Provide the [X, Y] coordinate of the cell's center where the given text is located.  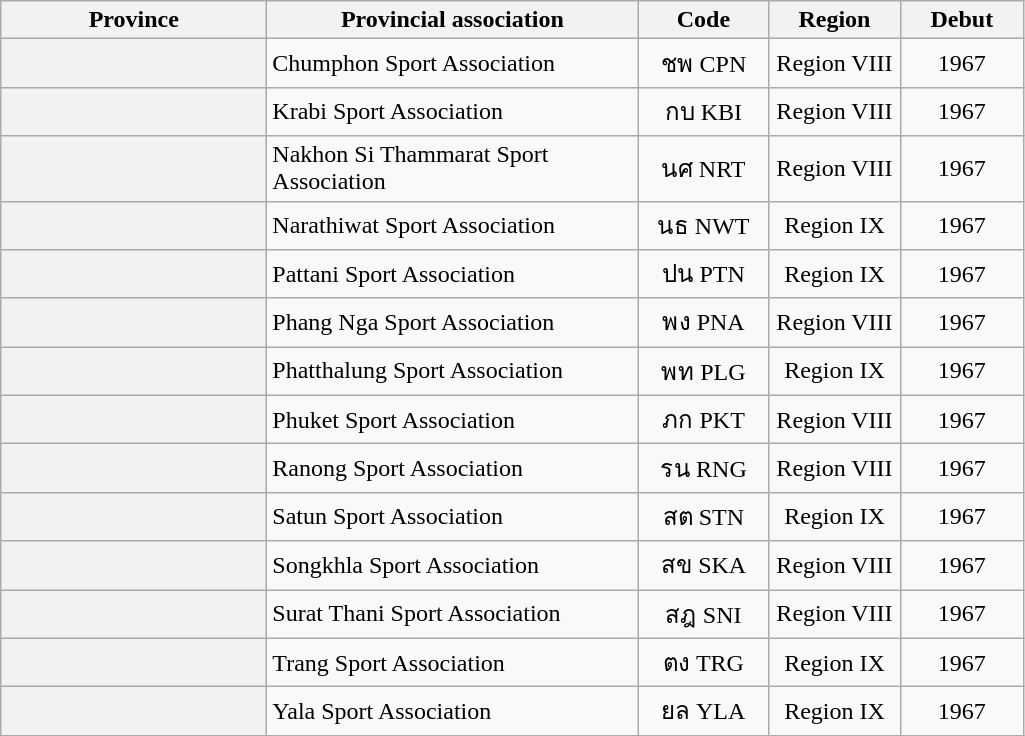
Pattani Sport Association [452, 274]
รน RNG [704, 468]
Region [834, 20]
Provincial association [452, 20]
Trang Sport Association [452, 662]
ภก PKT [704, 420]
Songkhla Sport Association [452, 566]
Ranong Sport Association [452, 468]
นธ NWT [704, 226]
ปน PTN [704, 274]
Krabi Sport Association [452, 112]
Yala Sport Association [452, 712]
พง PNA [704, 322]
สต STN [704, 516]
นศ NRT [704, 168]
ชพ CPN [704, 64]
Chumphon Sport Association [452, 64]
Surat Thani Sport Association [452, 614]
Narathiwat Sport Association [452, 226]
Phang Nga Sport Association [452, 322]
พท PLG [704, 372]
กบ KBI [704, 112]
Phuket Sport Association [452, 420]
Code [704, 20]
สฎ SNI [704, 614]
ตง TRG [704, 662]
Province [134, 20]
สข SKA [704, 566]
Phatthalung Sport Association [452, 372]
Debut [962, 20]
ยล YLA [704, 712]
Nakhon Si Thammarat Sport Association [452, 168]
Satun Sport Association [452, 516]
